Locate the cell with the specified text and output its [x, y] center coordinate. 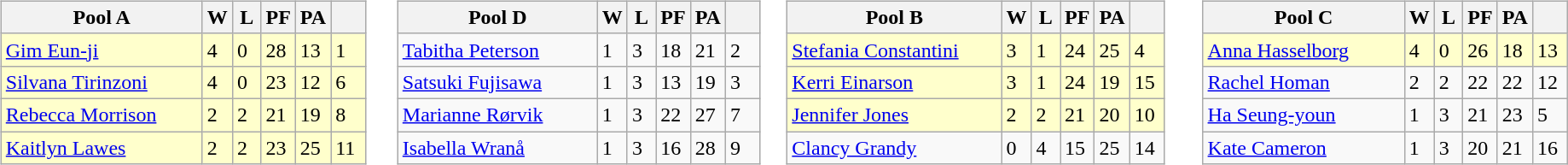
8 [348, 115]
Rebecca Morrison [102, 115]
Pool A [102, 17]
Silvana Tirinzoni [102, 82]
7 [742, 115]
Tabitha Peterson [497, 50]
Pool B [894, 17]
Clancy Grandy [894, 148]
11 [348, 148]
Anna Hasselborg [1304, 50]
27 [708, 115]
Pool C [1304, 17]
Rachel Homan [1304, 82]
9 [742, 148]
Pool D [497, 17]
Kerri Einarson [894, 82]
Kate Cameron [1304, 148]
Ha Seung-youn [1304, 115]
Jennifer Jones [894, 115]
26 [1480, 50]
5 [1549, 115]
Marianne Rørvik [497, 115]
Kaitlyn Lawes [102, 148]
10 [1147, 115]
Isabella Wranå [497, 148]
6 [348, 82]
Gim Eun-ji [102, 50]
14 [1147, 148]
Stefania Constantini [894, 50]
Satsuki Fujisawa [497, 82]
